Capture the cell that displays the provided text and extract its [X, Y] central coordinate. 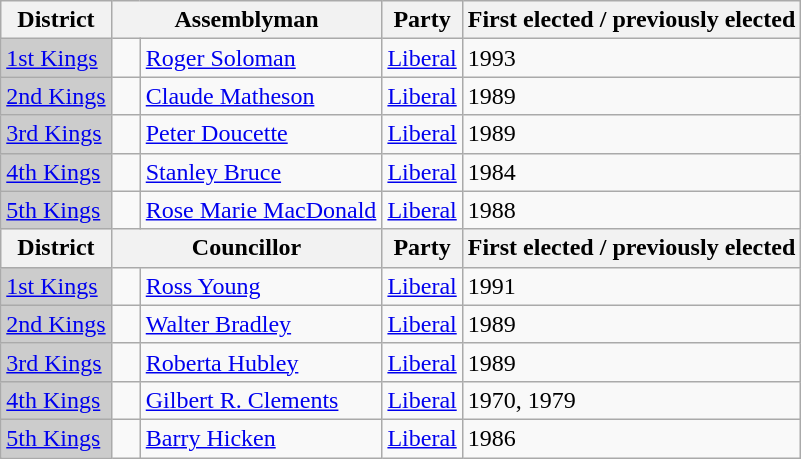
1991 [632, 286]
Rose Marie MacDonald [261, 210]
Peter Doucette [261, 134]
Assemblyman [246, 20]
1988 [632, 210]
Roger Soloman [261, 58]
Ross Young [261, 286]
Roberta Hubley [261, 362]
Councillor [246, 248]
1986 [632, 438]
Barry Hicken [261, 438]
Walter Bradley [261, 324]
1984 [632, 172]
1970, 1979 [632, 400]
Stanley Bruce [261, 172]
Gilbert R. Clements [261, 400]
1993 [632, 58]
Claude Matheson [261, 96]
